Return [x, y] of the center of cell containing provided text 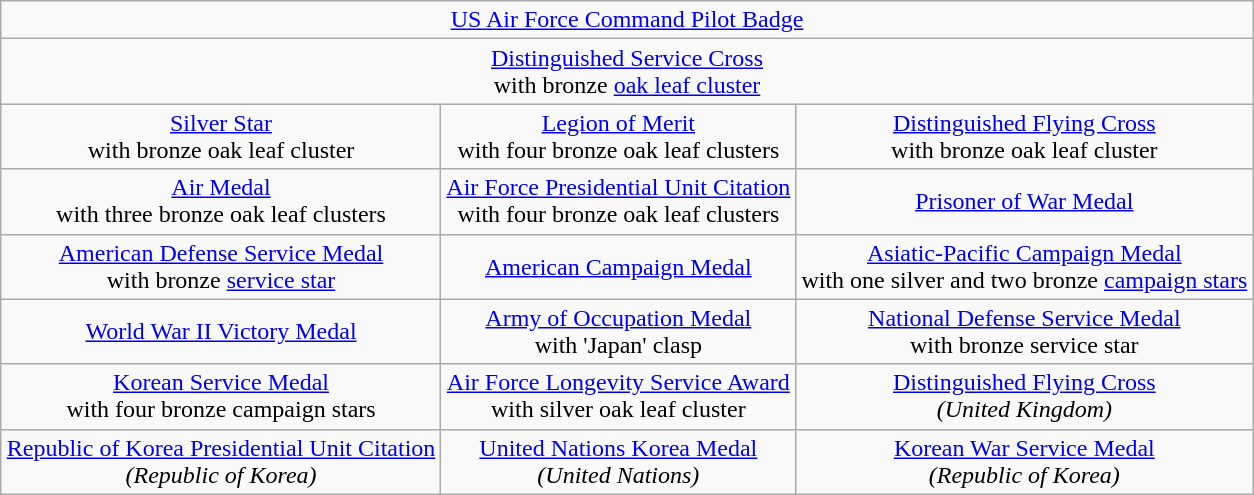
Asiatic-Pacific Campaign Medalwith one silver and two bronze campaign stars [1024, 266]
Korean Service Medalwith four bronze campaign stars [221, 396]
Army of Occupation Medalwith 'Japan' clasp [618, 332]
World War II Victory Medal [221, 332]
Prisoner of War Medal [1024, 202]
Air Force Longevity Service Awardwith silver oak leaf cluster [618, 396]
United Nations Korea Medal(United Nations) [618, 462]
Air Medalwith three bronze oak leaf clusters [221, 202]
Silver Starwith bronze oak leaf cluster [221, 136]
American Campaign Medal [618, 266]
Legion of Meritwith four bronze oak leaf clusters [618, 136]
US Air Force Command Pilot Badge [627, 20]
Distinguished Flying Crosswith bronze oak leaf cluster [1024, 136]
Air Force Presidential Unit Citationwith four bronze oak leaf clusters [618, 202]
Korean War Service Medal(Republic of Korea) [1024, 462]
Distinguished Service Crosswith bronze oak leaf cluster [627, 72]
Distinguished Flying Cross(United Kingdom) [1024, 396]
National Defense Service Medalwith bronze service star [1024, 332]
American Defense Service Medalwith bronze service star [221, 266]
Republic of Korea Presidential Unit Citation(Republic of Korea) [221, 462]
